For the text-containing cell, return its midpoint in (X, Y) coordinate format. 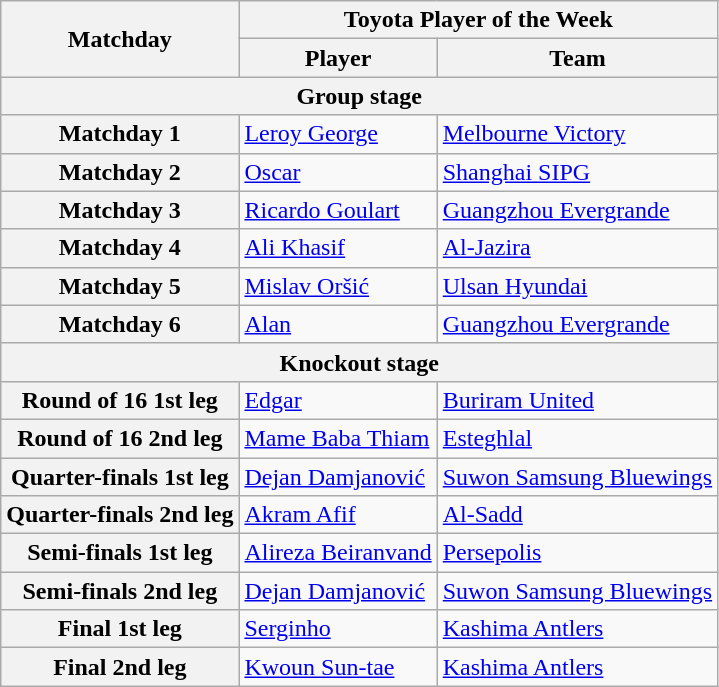
Toyota Player of the Week (478, 20)
Player (338, 58)
Alan (338, 324)
Serginho (338, 629)
Esteghlal (577, 438)
Matchday 2 (120, 172)
Matchday (120, 39)
Ali Khasif (338, 248)
Mame Baba Thiam (338, 438)
Melbourne Victory (577, 134)
Shanghai SIPG (577, 172)
Ricardo Goulart (338, 210)
Quarter-finals 1st leg (120, 477)
Knockout stage (360, 362)
Al-Jazira (577, 248)
Matchday 6 (120, 324)
Matchday 3 (120, 210)
Final 2nd leg (120, 667)
Edgar (338, 400)
Matchday 5 (120, 286)
Final 1st leg (120, 629)
Ulsan Hyundai (577, 286)
Matchday 4 (120, 248)
Akram Afif (338, 515)
Persepolis (577, 553)
Leroy George (338, 134)
Round of 16 2nd leg (120, 438)
Oscar (338, 172)
Team (577, 58)
Kwoun Sun-tae (338, 667)
Al-Sadd (577, 515)
Buriram United (577, 400)
Mislav Oršić (338, 286)
Semi-finals 2nd leg (120, 591)
Semi-finals 1st leg (120, 553)
Group stage (360, 96)
Round of 16 1st leg (120, 400)
Quarter-finals 2nd leg (120, 515)
Matchday 1 (120, 134)
Alireza Beiranvand (338, 553)
